Output the (x, y) coordinate of the center of the cell containing the given text.  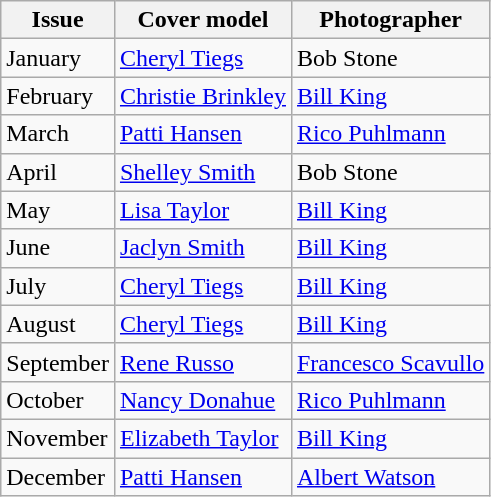
Jaclyn Smith (202, 248)
March (58, 134)
Rene Russo (202, 362)
Francesco Scavullo (390, 362)
Issue (58, 20)
Christie Brinkley (202, 96)
Elizabeth Taylor (202, 438)
May (58, 210)
December (58, 477)
February (58, 96)
Nancy Donahue (202, 400)
July (58, 286)
April (58, 172)
January (58, 58)
September (58, 362)
Lisa Taylor (202, 210)
Cover model (202, 20)
Photographer (390, 20)
Shelley Smith (202, 172)
June (58, 248)
Albert Watson (390, 477)
November (58, 438)
October (58, 400)
August (58, 324)
